Find where the given text appears and provide that cell's center as [x, y] coordinate. 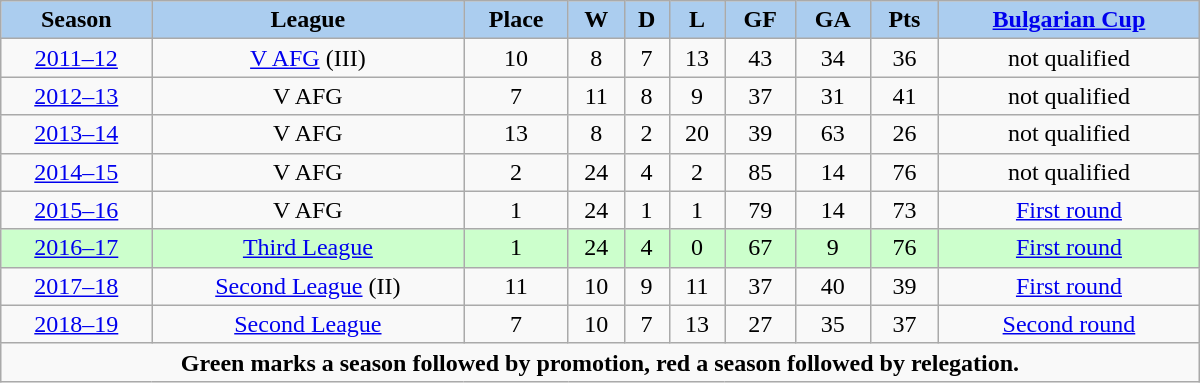
Second League [308, 324]
31 [832, 96]
43 [760, 58]
Pts [904, 20]
GA [832, 20]
79 [760, 210]
Green marks a season followed by promotion, red a season followed by relegation. [600, 362]
Second League (II) [308, 286]
Place [516, 20]
2015–16 [76, 210]
Bulgarian Cup [1070, 20]
Second round [1070, 324]
W [596, 20]
27 [760, 324]
L [697, 20]
34 [832, 58]
85 [760, 172]
26 [904, 134]
73 [904, 210]
36 [904, 58]
V AFG (III) [308, 58]
0 [697, 248]
2013–14 [76, 134]
67 [760, 248]
2014–15 [76, 172]
GF [760, 20]
2011–12 [76, 58]
63 [832, 134]
41 [904, 96]
2012–13 [76, 96]
Third League [308, 248]
2017–18 [76, 286]
20 [697, 134]
Season [76, 20]
40 [832, 286]
2018–19 [76, 324]
D [646, 20]
35 [832, 324]
2016–17 [76, 248]
League [308, 20]
